Return [X, Y] of the center of cell containing provided text 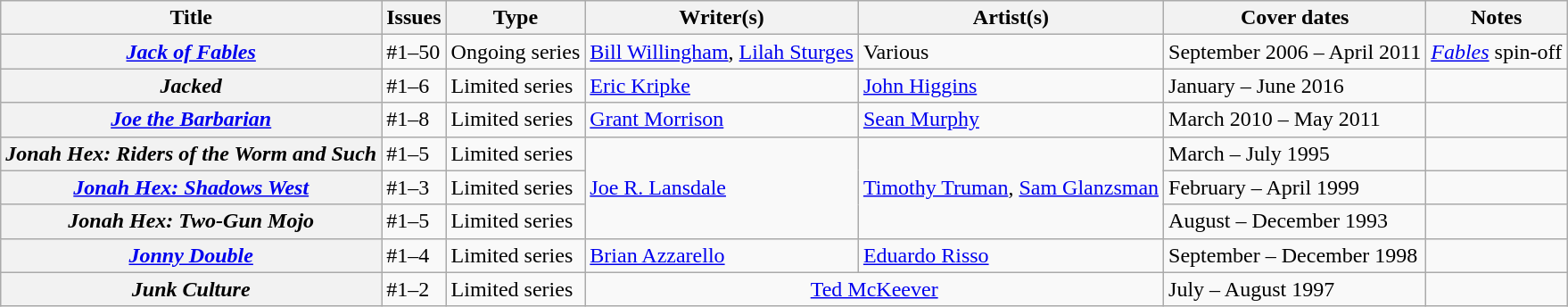
#1–2 [414, 289]
Jonah Hex: Shadows West [191, 187]
Sean Murphy [1011, 120]
John Higgins [1011, 86]
Joe the Barbarian [191, 120]
Joe R. Lansdale [722, 187]
January – June 2016 [1295, 86]
Notes [1497, 18]
Artist(s) [1011, 18]
Eduardo Risso [1011, 255]
February – April 1999 [1295, 187]
Jacked [191, 86]
Ted McKeever [874, 289]
September – December 1998 [1295, 255]
Timothy Truman, Sam Glanzsman [1011, 187]
Various [1011, 52]
Ongoing series [516, 52]
September 2006 – April 2011 [1295, 52]
Jonny Double [191, 255]
Jonah Hex: Two-Gun Mojo [191, 221]
Issues [414, 18]
March 2010 – May 2011 [1295, 120]
Junk Culture [191, 289]
July – August 1997 [1295, 289]
Jonah Hex: Riders of the Worm and Such [191, 153]
#1–50 [414, 52]
March – July 1995 [1295, 153]
#1–4 [414, 255]
#1–3 [414, 187]
Type [516, 18]
August – December 1993 [1295, 221]
Bill Willingham, Lilah Sturges [722, 52]
Eric Kripke [722, 86]
#1–8 [414, 120]
Brian Azzarello [722, 255]
Fables spin-off [1497, 52]
Writer(s) [722, 18]
Grant Morrison [722, 120]
Cover dates [1295, 18]
#1–6 [414, 86]
Jack of Fables [191, 52]
Title [191, 18]
